Provide the [X, Y] coordinate of the cell's center where the given text is located.  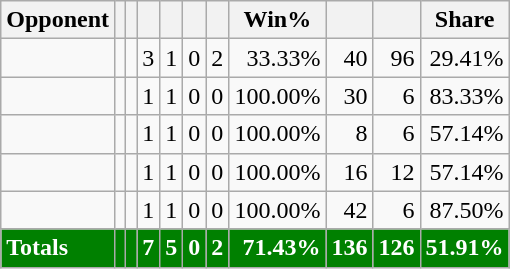
136 [350, 248]
40 [350, 58]
Opponent [58, 20]
29.41% [464, 58]
71.43% [278, 248]
7 [148, 248]
16 [350, 172]
96 [396, 58]
51.91% [464, 248]
3 [148, 58]
33.33% [278, 58]
30 [350, 96]
12 [396, 172]
8 [350, 134]
Totals [58, 248]
126 [396, 248]
Win% [278, 20]
87.50% [464, 210]
5 [172, 248]
83.33% [464, 96]
42 [350, 210]
Share [464, 20]
